Extract the (X, Y) coordinate from the center of the cell holding the provided text.  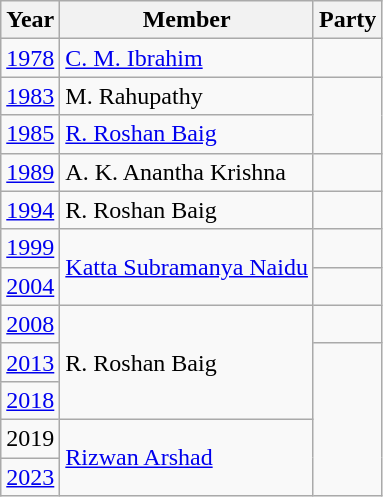
2004 (30, 286)
2019 (30, 438)
C. M. Ibrahim (187, 58)
Party (347, 20)
1983 (30, 96)
Katta Subramanya Naidu (187, 267)
M. Rahupathy (187, 96)
1978 (30, 58)
Rizwan Arshad (187, 457)
1985 (30, 134)
2008 (30, 324)
A. K. Anantha Krishna (187, 172)
1999 (30, 248)
Year (30, 20)
2023 (30, 477)
1994 (30, 210)
2018 (30, 400)
Member (187, 20)
1989 (30, 172)
2013 (30, 362)
